From the cell containing the given text, extract its center point as (x, y) coordinate. 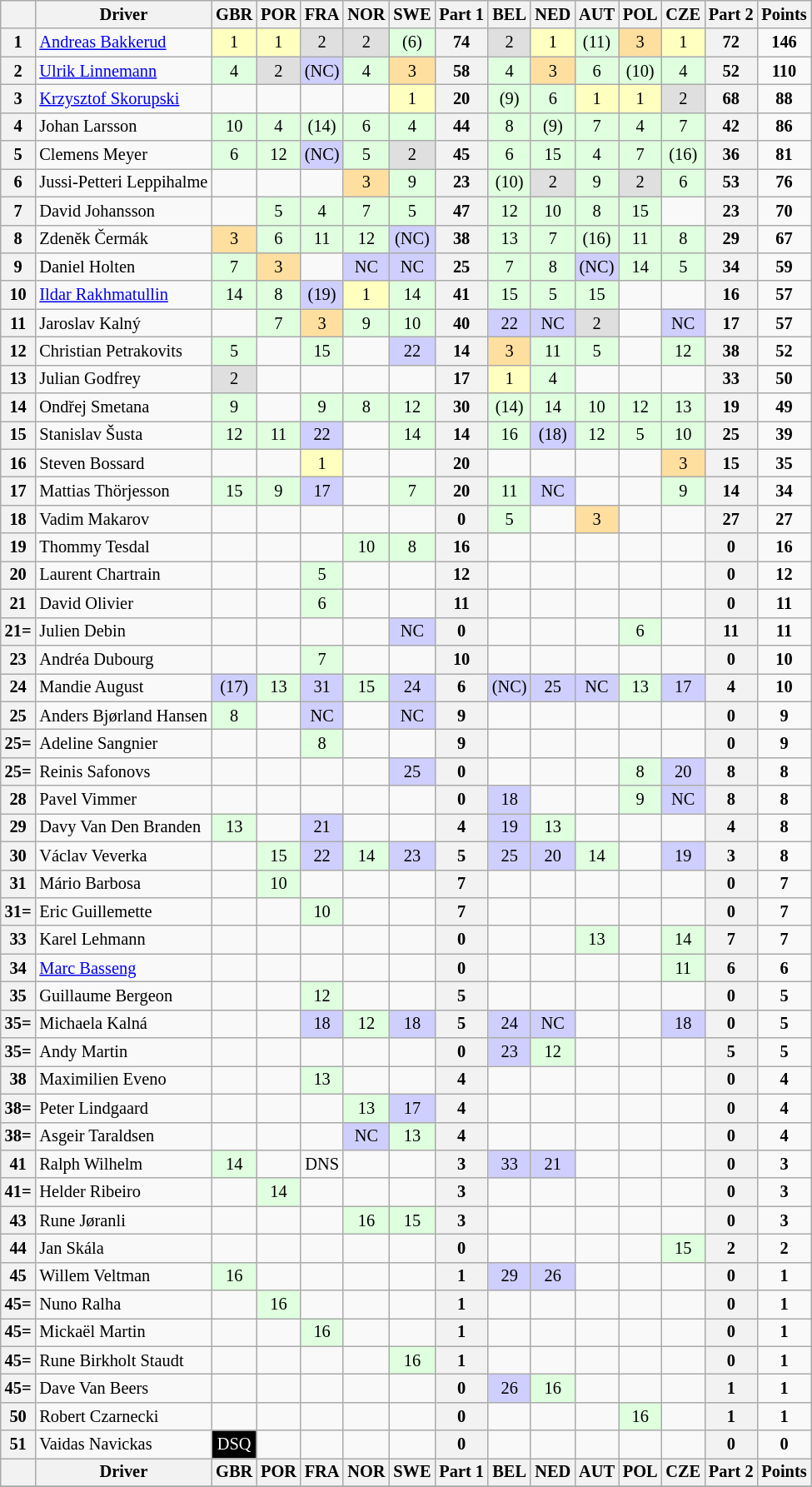
David Johansson (123, 211)
Julien Debin (123, 631)
Andy Martin (123, 1052)
81 (784, 155)
Vadim Makarov (123, 519)
Marc Basseng (123, 968)
Daniel Holten (123, 267)
Peter Lindgaard (123, 1108)
Jaroslav Kalný (123, 323)
(19) (322, 295)
Pavel Vimmer (123, 800)
Steven Bossard (123, 463)
David Olivier (123, 603)
49 (784, 407)
Davy Van Den Branden (123, 827)
40 (461, 323)
Mário Barbosa (123, 884)
58 (461, 71)
(18) (553, 435)
47 (461, 211)
DSQ (234, 1445)
43 (18, 1220)
36 (731, 155)
42 (731, 127)
Ralph Wilhelm (123, 1164)
Reinis Safonovs (123, 771)
41= (18, 1192)
74 (461, 42)
(11) (596, 42)
Laurent Chartrain (123, 575)
Johan Larsson (123, 127)
Krzysztof Skorupski (123, 98)
110 (784, 71)
Zdeněk Čermák (123, 239)
70 (784, 211)
Stanislav Šusta (123, 435)
21= (18, 631)
76 (784, 182)
Mattias Thörjesson (123, 491)
39 (784, 435)
Václav Veverka (123, 856)
Andréa Dubourg (123, 659)
146 (784, 42)
Anders Bjørland Hansen (123, 716)
(6) (411, 42)
Robert Czarnecki (123, 1416)
Dave Van Beers (123, 1389)
(17) (234, 687)
Helder Ribeiro (123, 1192)
DNS (322, 1164)
Christian Petrakovits (123, 351)
Eric Guillemette (123, 911)
Thommy Tesdal (123, 547)
Ildar Rakhmatullin (123, 295)
Mandie August (123, 687)
Mickaël Martin (123, 1332)
68 (731, 98)
67 (784, 239)
Nuno Ralha (123, 1305)
Adeline Sangnier (123, 743)
Maximilien Eveno (123, 1080)
86 (784, 127)
Rune Jøranli (123, 1220)
Ondřej Smetana (123, 407)
Julian Godfrey (123, 379)
Rune Birkholt Staudt (123, 1360)
Clemens Meyer (123, 155)
31= (18, 911)
53 (731, 182)
51 (18, 1445)
Vaidas Navickas (123, 1445)
Willem Veltman (123, 1276)
Andreas Bakkerud (123, 42)
59 (784, 267)
Asgeir Taraldsen (123, 1136)
88 (784, 98)
72 (731, 42)
Jussi-Petteri Leppihalme (123, 182)
28 (18, 800)
Michaela Kalná (123, 1024)
Ulrik Linnemann (123, 71)
Jan Skála (123, 1248)
Guillaume Bergeon (123, 995)
Karel Lehmann (123, 940)
